Return (X, Y) of the center of cell containing provided text 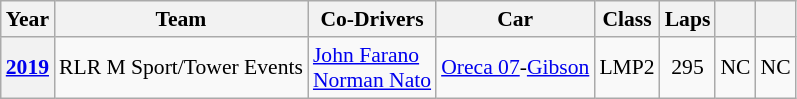
RLR M Sport/Tower Events (181, 68)
Class (626, 19)
LMP2 (626, 68)
2019 (28, 68)
Oreca 07-Gibson (515, 68)
Team (181, 19)
Co-Drivers (372, 19)
295 (688, 68)
Car (515, 19)
Laps (688, 19)
John Farano Norman Nato (372, 68)
Year (28, 19)
